From the cell containing the given text, extract its center point as [X, Y] coordinate. 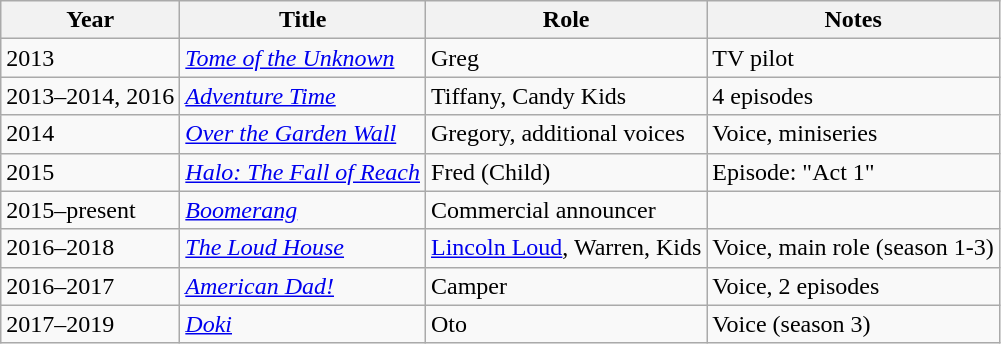
4 episodes [854, 96]
2013–2014, 2016 [90, 96]
Gregory, additional voices [566, 134]
2015–present [90, 210]
Voice (season 3) [854, 324]
2014 [90, 134]
Halo: The Fall of Reach [303, 172]
Role [566, 20]
Commercial announcer [566, 210]
Doki [303, 324]
Episode: "Act 1" [854, 172]
2016–2017 [90, 286]
Lincoln Loud, Warren, Kids [566, 248]
2017–2019 [90, 324]
Greg [566, 58]
Tiffany, Candy Kids [566, 96]
2016–2018 [90, 248]
The Loud House [303, 248]
Tome of the Unknown [303, 58]
Adventure Time [303, 96]
Oto [566, 324]
American Dad! [303, 286]
2015 [90, 172]
Boomerang [303, 210]
Voice, miniseries [854, 134]
Voice, 2 episodes [854, 286]
Over the Garden Wall [303, 134]
Year [90, 20]
TV pilot [854, 58]
Title [303, 20]
Notes [854, 20]
Voice, main role (season 1-3) [854, 248]
2013 [90, 58]
Fred (Child) [566, 172]
Camper [566, 286]
